Detect which cell encompasses the target text, then output its (X, Y) center coordinate. 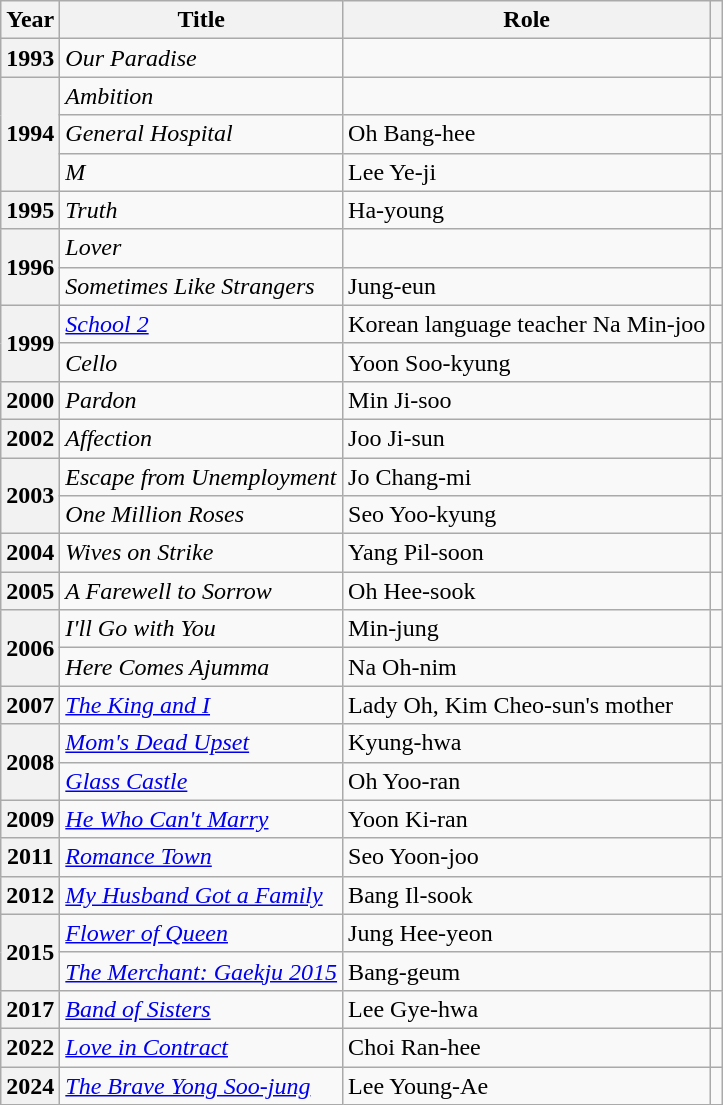
Glass Castle (202, 781)
General Hospital (202, 134)
He Who Can't Marry (202, 819)
2012 (30, 895)
Lee Young-Ae (527, 1085)
Sometimes Like Strangers (202, 286)
Truth (202, 210)
1996 (30, 267)
Mom's Dead Upset (202, 743)
Cello (202, 362)
2000 (30, 400)
2004 (30, 553)
2009 (30, 819)
Choi Ran-hee (527, 1047)
Jo Chang-mi (527, 477)
1994 (30, 134)
Min Ji-soo (527, 400)
School 2 (202, 324)
Oh Bang-hee (527, 134)
Yoon Ki-ran (527, 819)
2017 (30, 1009)
Jung-eun (527, 286)
1995 (30, 210)
One Million Roses (202, 515)
2011 (30, 857)
Korean language teacher Na Min-joo (527, 324)
My Husband Got a Family (202, 895)
Ha-young (527, 210)
M (202, 172)
1999 (30, 343)
Bang Il-sook (527, 895)
Our Paradise (202, 58)
Seo Yoon-joo (527, 857)
2022 (30, 1047)
Love in Contract (202, 1047)
Flower of Queen (202, 933)
I'll Go with You (202, 629)
Role (527, 20)
The King and I (202, 705)
Lee Ye-ji (527, 172)
Ambition (202, 96)
2024 (30, 1085)
Band of Sisters (202, 1009)
Oh Yoo-ran (527, 781)
2015 (30, 952)
1993 (30, 58)
2005 (30, 591)
Yoon Soo-kyung (527, 362)
2002 (30, 438)
Romance Town (202, 857)
Year (30, 20)
The Merchant: Gaekju 2015 (202, 971)
A Farewell to Sorrow (202, 591)
Pardon (202, 400)
Lover (202, 248)
Seo Yoo-kyung (527, 515)
Affection (202, 438)
The Brave Yong Soo-jung (202, 1085)
Na Oh-nim (527, 667)
Title (202, 20)
Wives on Strike (202, 553)
2007 (30, 705)
Oh Hee-sook (527, 591)
Lee Gye-hwa (527, 1009)
Min-jung (527, 629)
2008 (30, 762)
Escape from Unemployment (202, 477)
Lady Oh, Kim Cheo-sun's mother (527, 705)
Yang Pil-soon (527, 553)
Bang-geum (527, 971)
2003 (30, 496)
Jung Hee-yeon (527, 933)
Here Comes Ajumma (202, 667)
Kyung-hwa (527, 743)
2006 (30, 648)
Joo Ji-sun (527, 438)
